Search for the cell housing the specified text and yield its [X, Y] center coordinate. 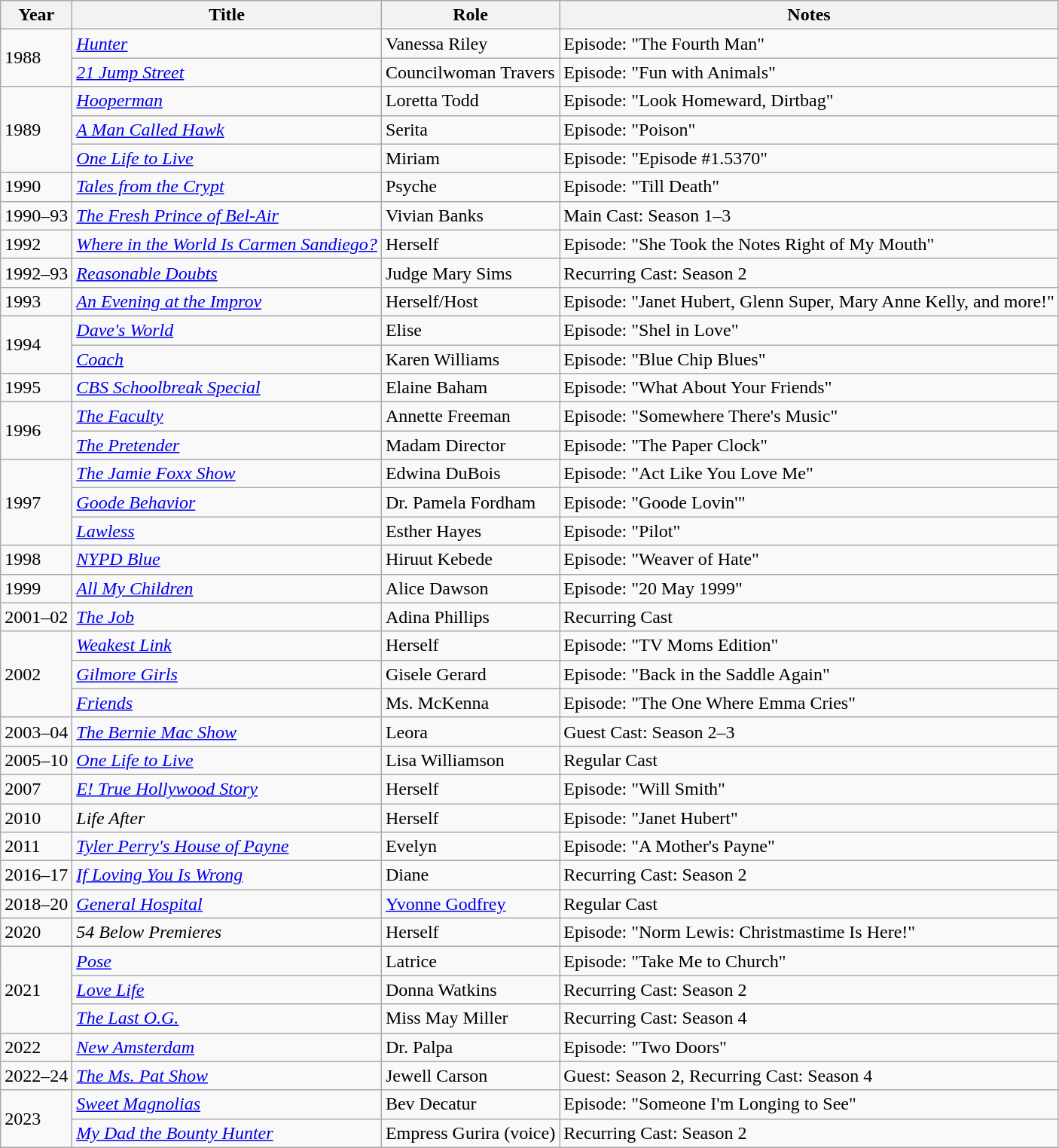
2002 [36, 674]
Psyche [470, 187]
Edwina DuBois [470, 474]
Title [227, 15]
1988 [36, 58]
Esther Hayes [470, 531]
Life After [227, 817]
Diane [470, 875]
Episode: "A Mother's Payne" [809, 847]
Miss May Miller [470, 1018]
Role [470, 15]
1992–93 [36, 273]
Annette Freeman [470, 417]
Episode: "Take Me to Church" [809, 961]
Where in the World Is Carmen Sandiego? [227, 244]
54 Below Premieres [227, 933]
The Bernie Mac Show [227, 731]
2022–24 [36, 1076]
Episode: "She Took the Notes Right of My Mouth" [809, 244]
2016–17 [36, 875]
An Evening at the Improv [227, 301]
CBS Schoolbreak Special [227, 388]
Hiruut Kebede [470, 560]
My Dad the Bounty Hunter [227, 1133]
Lawless [227, 531]
21 Jump Street [227, 72]
Tales from the Crypt [227, 187]
1996 [36, 431]
Leora [470, 731]
Episode: "Somewhere There's Music" [809, 417]
New Amsterdam [227, 1047]
2007 [36, 789]
Episode: "Till Death" [809, 187]
Alice Dawson [470, 588]
Elise [470, 330]
2022 [36, 1047]
Councilwoman Travers [470, 72]
Episode: "Act Like You Love Me" [809, 474]
Episode: "Episode #1.5370" [809, 158]
The Job [227, 617]
Episode: "What About Your Friends" [809, 388]
A Man Called Hawk [227, 130]
1990–93 [36, 215]
Miriam [470, 158]
Episode: "Blue Chip Blues" [809, 359]
1994 [36, 344]
Dave's World [227, 330]
Episode: "Janet Hubert" [809, 817]
2018–20 [36, 904]
2005–10 [36, 760]
Latrice [470, 961]
All My Children [227, 588]
1993 [36, 301]
Episode: "Look Homeward, Dirtbag" [809, 101]
Episode: "Someone I'm Longing to See" [809, 1104]
2020 [36, 933]
Donna Watkins [470, 990]
2011 [36, 847]
NYPD Blue [227, 560]
If Loving You Is Wrong [227, 875]
Episode: "Poison" [809, 130]
Episode: "Fun with Animals" [809, 72]
The Last O.G. [227, 1018]
1990 [36, 187]
Coach [227, 359]
Episode: "The Paper Clock" [809, 445]
1995 [36, 388]
Recurring Cast: Season 4 [809, 1018]
Love Life [227, 990]
Episode: "Back in the Saddle Again" [809, 674]
2001–02 [36, 617]
Serita [470, 130]
1989 [36, 130]
Madam Director [470, 445]
Episode: "Two Doors" [809, 1047]
2023 [36, 1119]
Loretta Todd [470, 101]
Herself/Host [470, 301]
Jewell Carson [470, 1076]
Goode Behavior [227, 502]
The Pretender [227, 445]
Episode: "Shel in Love" [809, 330]
The Jamie Foxx Show [227, 474]
1992 [36, 244]
Gisele Gerard [470, 674]
2003–04 [36, 731]
Lisa Williamson [470, 760]
Judge Mary Sims [470, 273]
Recurring Cast [809, 617]
The Fresh Prince of Bel-Air [227, 215]
Guest: Season 2, Recurring Cast: Season 4 [809, 1076]
Adina Phillips [470, 617]
Episode: "Will Smith" [809, 789]
Evelyn [470, 847]
Gilmore Girls [227, 674]
The Ms. Pat Show [227, 1076]
Dr. Pamela Fordham [470, 502]
Episode: "Weaver of Hate" [809, 560]
Guest Cast: Season 2–3 [809, 731]
Vanessa Riley [470, 44]
Vivian Banks [470, 215]
Notes [809, 15]
Episode: "Norm Lewis: Christmastime Is Here!" [809, 933]
Yvonne Godfrey [470, 904]
Ms. McKenna [470, 703]
Episode: "Goode Lovin'" [809, 502]
Friends [227, 703]
Year [36, 15]
Episode: "The Fourth Man" [809, 44]
Episode: "Janet Hubert, Glenn Super, Mary Anne Kelly, and more!" [809, 301]
Hunter [227, 44]
2021 [36, 990]
1997 [36, 502]
Episode: "20 May 1999" [809, 588]
Dr. Palpa [470, 1047]
Bev Decatur [470, 1104]
Karen Williams [470, 359]
Sweet Magnolias [227, 1104]
Hooperman [227, 101]
Weakest Link [227, 646]
1999 [36, 588]
Main Cast: Season 1–3 [809, 215]
Episode: "TV Moms Edition" [809, 646]
The Faculty [227, 417]
Episode: "The One Where Emma Cries" [809, 703]
Elaine Baham [470, 388]
Reasonable Doubts [227, 273]
E! True Hollywood Story [227, 789]
Episode: "Pilot" [809, 531]
Pose [227, 961]
Empress Gurira (voice) [470, 1133]
1998 [36, 560]
2010 [36, 817]
Tyler Perry's House of Payne [227, 847]
General Hospital [227, 904]
